Output the (X, Y) coordinate of the center of the cell containing the given text.  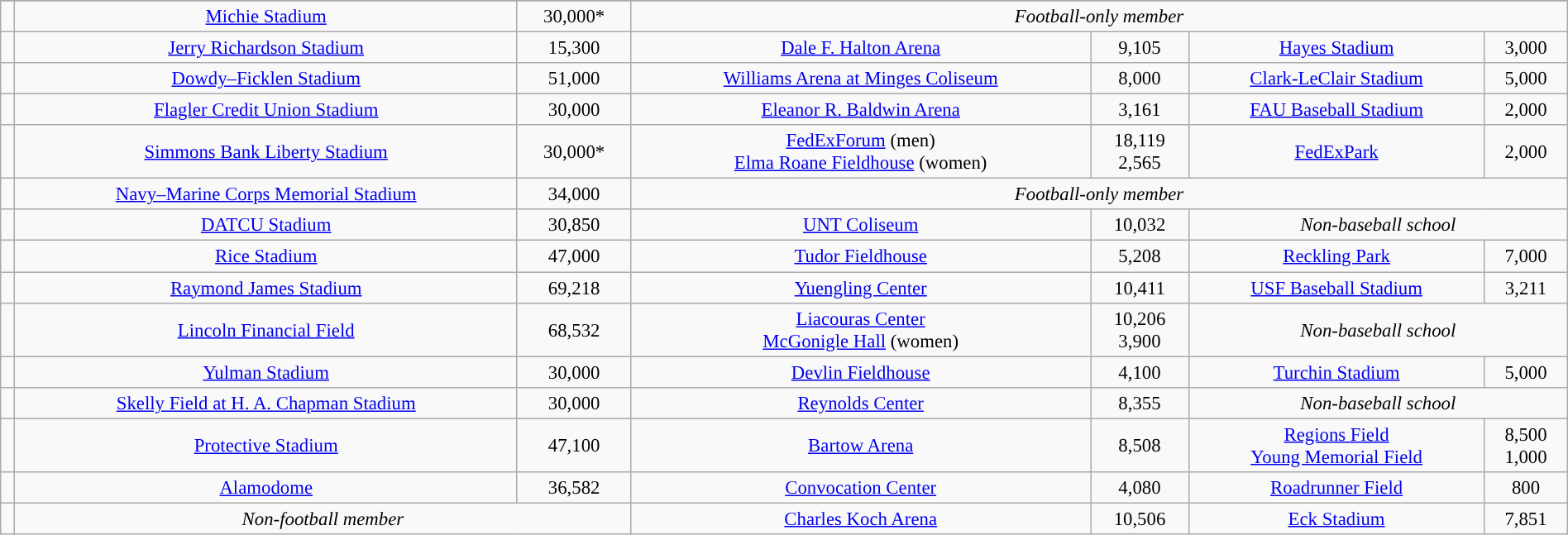
4,080 (1140, 488)
4,100 (1140, 372)
Charles Koch Arena (861, 518)
Roadrunner Field (1336, 488)
Williams Arena at Minges Coliseum (861, 79)
Liacouras CenterMcGonigle Hall (women) (861, 329)
3,211 (1526, 288)
FAU Baseball Stadium (1336, 110)
Yuengling Center (861, 288)
Rice Stadium (266, 256)
8,355 (1140, 403)
FedExPark (1336, 152)
7,851 (1526, 518)
Devlin Fieldhouse (861, 372)
10,032 (1140, 226)
Michie Stadium (266, 17)
Eck Stadium (1336, 518)
7,000 (1526, 256)
5,208 (1140, 256)
9,105 (1140, 48)
Protective Stadium (266, 445)
800 (1526, 488)
Simmons Bank Liberty Stadium (266, 152)
34,000 (574, 194)
Skelly Field at H. A. Chapman Stadium (266, 403)
Dale F. Halton Arena (861, 48)
Reckling Park (1336, 256)
8,000 (1140, 79)
8,508 (1140, 445)
Eleanor R. Baldwin Arena (861, 110)
51,000 (574, 79)
10,2063,900 (1140, 329)
10,506 (1140, 518)
Reynolds Center (861, 403)
47,000 (574, 256)
36,582 (574, 488)
30,850 (574, 226)
Convocation Center (861, 488)
15,300 (574, 48)
Lincoln Financial Field (266, 329)
Yulman Stadium (266, 372)
USF Baseball Stadium (1336, 288)
Regions FieldYoung Memorial Field (1336, 445)
DATCU Stadium (266, 226)
10,411 (1140, 288)
Turchin Stadium (1336, 372)
UNT Coliseum (861, 226)
Alamodome (266, 488)
Navy–Marine Corps Memorial Stadium (266, 194)
Flagler Credit Union Stadium (266, 110)
3,000 (1526, 48)
FedExForum (men)Elma Roane Fieldhouse (women) (861, 152)
18,1192,565 (1140, 152)
Raymond James Stadium (266, 288)
8,5001,000 (1526, 445)
Dowdy–Ficklen Stadium (266, 79)
3,161 (1140, 110)
Hayes Stadium (1336, 48)
Non-football member (323, 518)
47,100 (574, 445)
Clark-LeClair Stadium (1336, 79)
Jerry Richardson Stadium (266, 48)
68,532 (574, 329)
Tudor Fieldhouse (861, 256)
69,218 (574, 288)
Bartow Arena (861, 445)
